From the cell containing the given text, extract its center point as (x, y) coordinate. 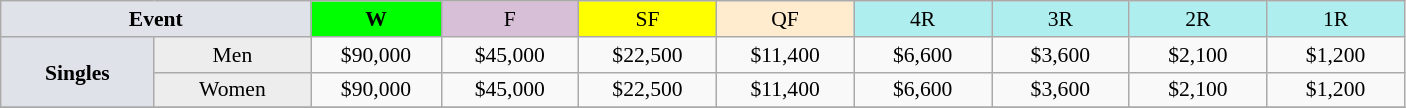
W (376, 19)
2R (1198, 19)
F (510, 19)
Singles (78, 72)
3R (1061, 19)
1R (1336, 19)
Women (232, 90)
Event (156, 19)
SF (648, 19)
QF (785, 19)
4R (923, 19)
Men (232, 55)
